Extract the [X, Y] coordinate from the center of the cell holding the provided text.  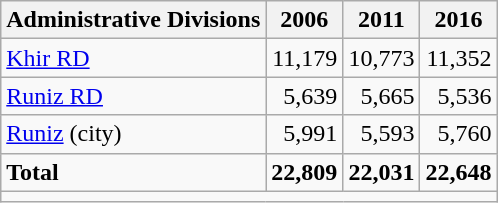
22,809 [304, 172]
Khir RD [134, 58]
5,593 [382, 134]
Runiz RD [134, 96]
Runiz (city) [134, 134]
5,760 [458, 134]
5,991 [304, 134]
22,031 [382, 172]
5,536 [458, 96]
2016 [458, 20]
2006 [304, 20]
Total [134, 172]
11,179 [304, 58]
22,648 [458, 172]
Administrative Divisions [134, 20]
11,352 [458, 58]
2011 [382, 20]
5,639 [304, 96]
10,773 [382, 58]
5,665 [382, 96]
